Output the (X, Y) coordinate of the center of the cell containing the given text.  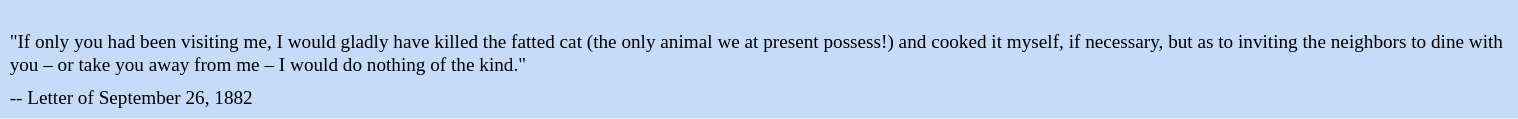
-- Letter of September 26, 1882 (759, 99)
